Detect which cell encompasses the target text, then output its [x, y] center coordinate. 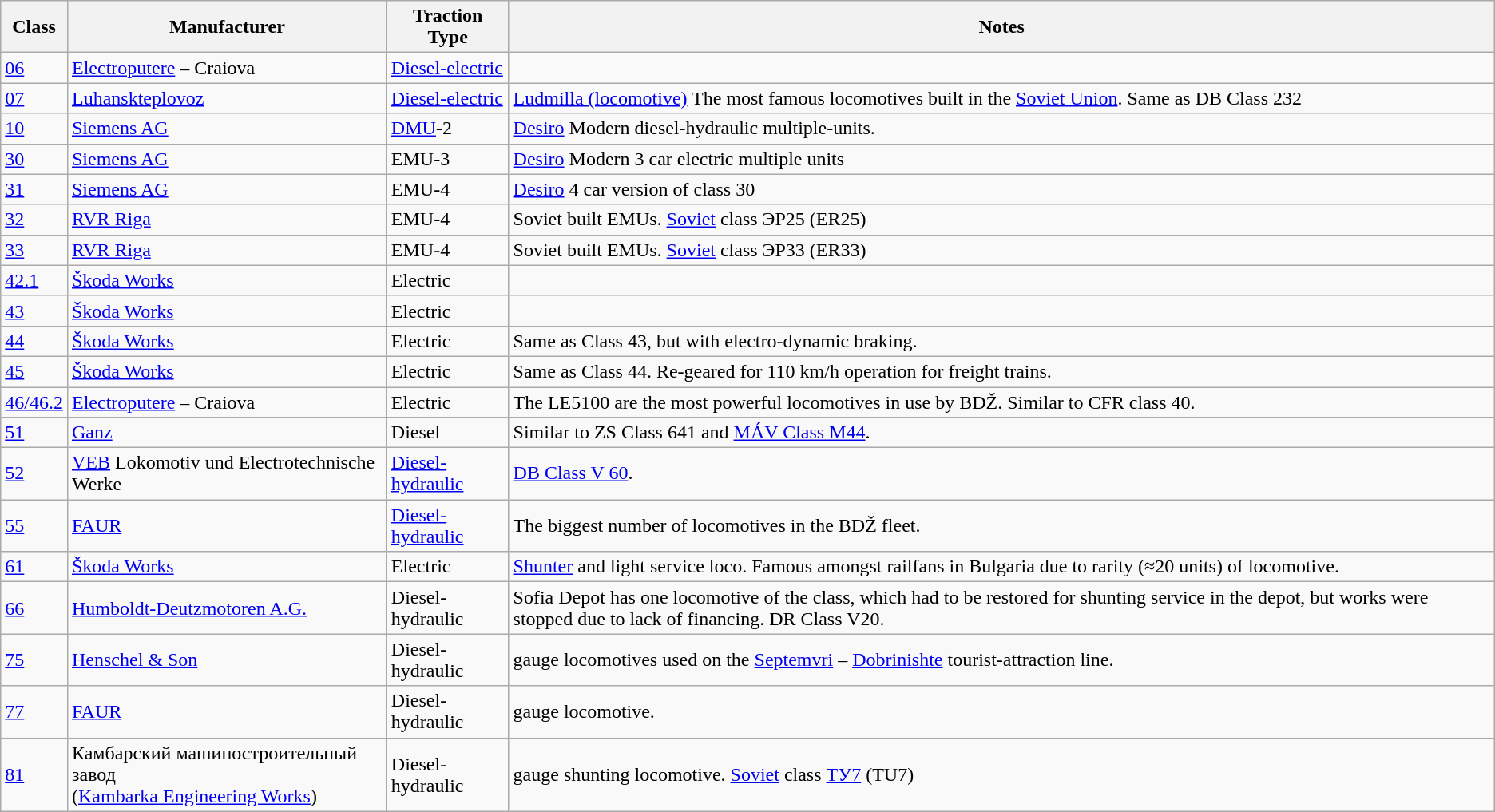
Shunter and light service loco. Famous amongst railfans in Bulgaria due to rarity (≈20 units) of locomotive. [1001, 567]
Same as Class 44. Re-geared for 110 km/h operation for freight trains. [1001, 371]
gauge shunting locomotive. Soviet class ТУ7 (TU7) [1001, 774]
51 [34, 433]
42.1 [34, 280]
Ganz [227, 433]
Same as Class 43, but with electro-dynamic braking. [1001, 341]
Humboldt-Deutzmotoren A.G. [227, 608]
55 [34, 525]
Ludmilla (locomotive) The most famous locomotives built in the Soviet Union. Same as DB Class 232 [1001, 98]
Soviet built EMUs. Soviet class ЭР25 (ER25) [1001, 220]
Class [34, 27]
Desiro Modern diesel-hydraulic multiple-units. [1001, 129]
Manufacturer [227, 27]
43 [34, 311]
06 [34, 68]
Diesel [447, 433]
77 [34, 712]
gauge locomotive. [1001, 712]
EMU-3 [447, 159]
gauge locomotives used on the Septemvri – Dobrinishte tourist-attraction line. [1001, 660]
31 [34, 189]
30 [34, 159]
Desiro 4 car version of class 30 [1001, 189]
45 [34, 371]
07 [34, 98]
Soviet built EMUs. Soviet class ЭР33 (ER33) [1001, 250]
Luhanskteplovoz [227, 98]
44 [34, 341]
Similar to ZS Class 641 and MÁV Class M44. [1001, 433]
Henschel & Son [227, 660]
10 [34, 129]
Notes [1001, 27]
DB Class V 60. [1001, 474]
Desiro Modern 3 car electric multiple units [1001, 159]
33 [34, 250]
The biggest number of locomotives in the BDŽ fleet. [1001, 525]
52 [34, 474]
VEB Lokomotiv und Electrotechnische Werke [227, 474]
61 [34, 567]
32 [34, 220]
75 [34, 660]
Traction Type [447, 27]
46/46.2 [34, 402]
DMU-2 [447, 129]
66 [34, 608]
The LE5100 are the most powerful locomotives in use by BDŽ. Similar to CFR class 40. [1001, 402]
Камбарский машиностроительный завод(Kambarka Engineering Works) [227, 774]
81 [34, 774]
